Find where the given text appears and provide that cell's center as [X, Y] coordinate. 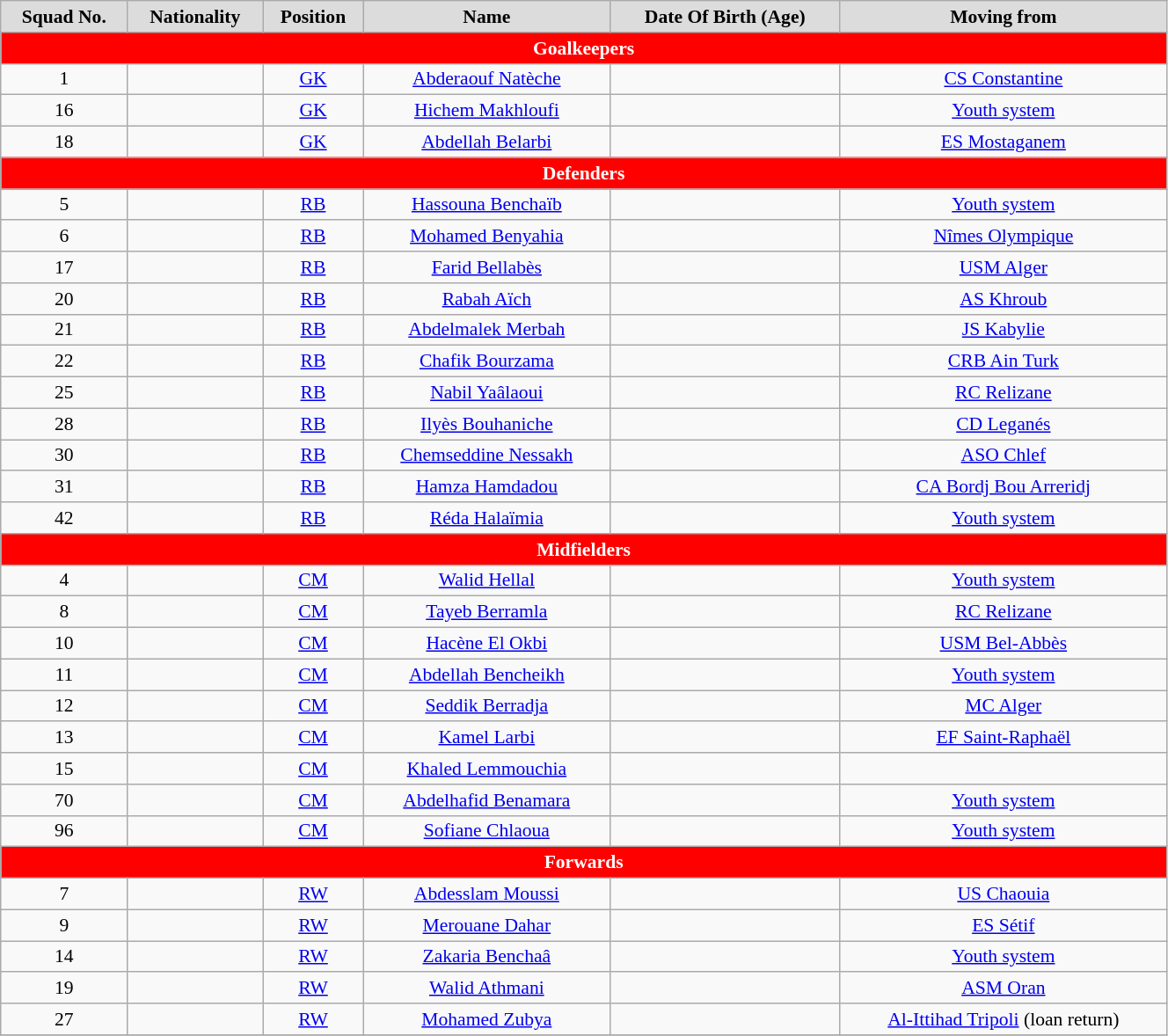
Réda Halaïmia [486, 518]
Abdelhafid Benamara [486, 800]
USM Bel-Abbès [1003, 644]
ES Mostaganem [1003, 142]
Nîmes Olympique [1003, 237]
4 [64, 580]
Hacène El Okbi [486, 644]
Rabah Aïch [486, 299]
18 [64, 142]
8 [64, 612]
19 [64, 989]
Goalkeepers [584, 48]
Merouane Dahar [486, 925]
21 [64, 330]
15 [64, 769]
Position [313, 17]
6 [64, 237]
Abdelmalek Merbah [486, 330]
Hamza Hamdadou [486, 487]
CD Leganés [1003, 424]
12 [64, 706]
28 [64, 424]
Hichem Makhloufi [486, 111]
31 [64, 487]
14 [64, 957]
Tayeb Berramla [486, 612]
10 [64, 644]
20 [64, 299]
CS Constantine [1003, 79]
Name [486, 17]
AS Khroub [1003, 299]
30 [64, 456]
USM Alger [1003, 267]
13 [64, 738]
ES Sétif [1003, 925]
Chafik Bourzama [486, 361]
Kamel Larbi [486, 738]
42 [64, 518]
Moving from [1003, 17]
Al-Ittihad Tripoli (loan return) [1003, 1019]
ASM Oran [1003, 989]
25 [64, 393]
1 [64, 79]
Forwards [584, 863]
Defenders [584, 173]
Abdellah Belarbi [486, 142]
5 [64, 205]
Farid Bellabès [486, 267]
9 [64, 925]
Abderaouf Natèche [486, 79]
Nationality [195, 17]
Midfielders [584, 550]
Chemseddine Nessakh [486, 456]
US Chaouia [1003, 894]
7 [64, 894]
Nabil Yaâlaoui [486, 393]
ASO Chlef [1003, 456]
22 [64, 361]
CRB Ain Turk [1003, 361]
11 [64, 675]
27 [64, 1019]
Zakaria Benchaâ [486, 957]
Walid Athmani [486, 989]
MC Alger [1003, 706]
Walid Hellal [486, 580]
Abdellah Bencheikh [486, 675]
Sofiane Chlaoua [486, 831]
Date Of Birth (Age) [725, 17]
Seddik Berradja [486, 706]
Ilyès Bouhaniche [486, 424]
17 [64, 267]
CA Bordj Bou Arreridj [1003, 487]
70 [64, 800]
Khaled Lemmouchia [486, 769]
Mohamed Zubya [486, 1019]
96 [64, 831]
16 [64, 111]
Abdesslam Moussi [486, 894]
EF Saint-Raphaël [1003, 738]
Mohamed Benyahia [486, 237]
Squad No. [64, 17]
Hassouna Benchaïb [486, 205]
JS Kabylie [1003, 330]
